Capture the cell that displays the provided text and extract its [x, y] central coordinate. 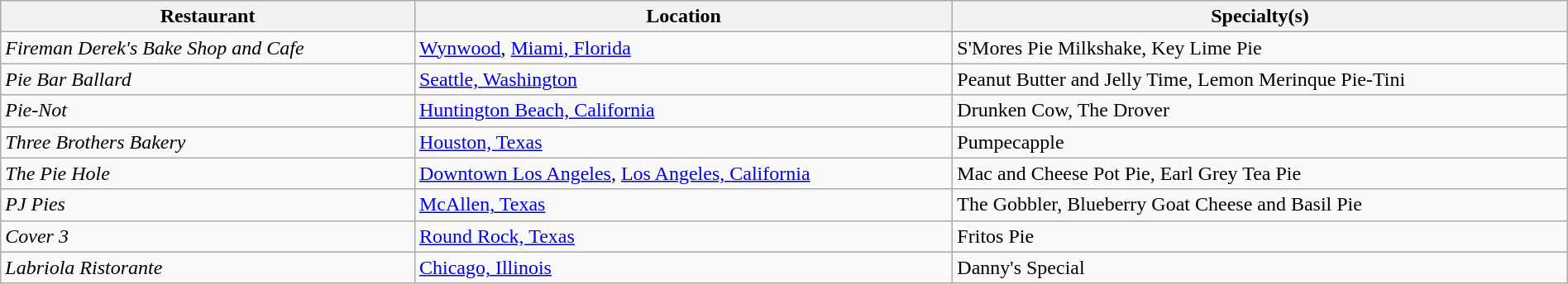
S'Mores Pie Milkshake, Key Lime Pie [1260, 48]
Specialty(s) [1260, 17]
Wynwood, Miami, Florida [683, 48]
The Gobbler, Blueberry Goat Cheese and Basil Pie [1260, 205]
Peanut Butter and Jelly Time, Lemon Merinque Pie-Tini [1260, 79]
Pie-Not [208, 111]
Fireman Derek's Bake Shop and Cafe [208, 48]
Pie Bar Ballard [208, 79]
Restaurant [208, 17]
PJ Pies [208, 205]
Fritos Pie [1260, 236]
Houston, Texas [683, 142]
Cover 3 [208, 236]
Seattle, Washington [683, 79]
Three Brothers Bakery [208, 142]
Downtown Los Angeles, Los Angeles, California [683, 173]
Danny's Special [1260, 267]
The Pie Hole [208, 173]
Labriola Ristorante [208, 267]
Location [683, 17]
Drunken Cow, The Drover [1260, 111]
Huntington Beach, California [683, 111]
Chicago, Illinois [683, 267]
Pumpecapple [1260, 142]
Mac and Cheese Pot Pie, Earl Grey Tea Pie [1260, 173]
McAllen, Texas [683, 205]
Round Rock, Texas [683, 236]
